Capture the cell that displays the provided text and extract its (X, Y) central coordinate. 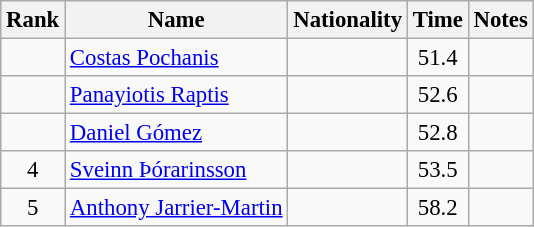
51.4 (438, 58)
Sveinn Þórarinsson (176, 170)
58.2 (438, 208)
Costas Pochanis (176, 58)
Nationality (348, 20)
Notes (500, 20)
Time (438, 20)
4 (33, 170)
Anthony Jarrier-Martin (176, 208)
Daniel Gómez (176, 133)
53.5 (438, 170)
Panayiotis Raptis (176, 95)
52.8 (438, 133)
5 (33, 208)
52.6 (438, 95)
Name (176, 20)
Rank (33, 20)
